Provide the [x, y] coordinate of the cell's center where the given text is located.  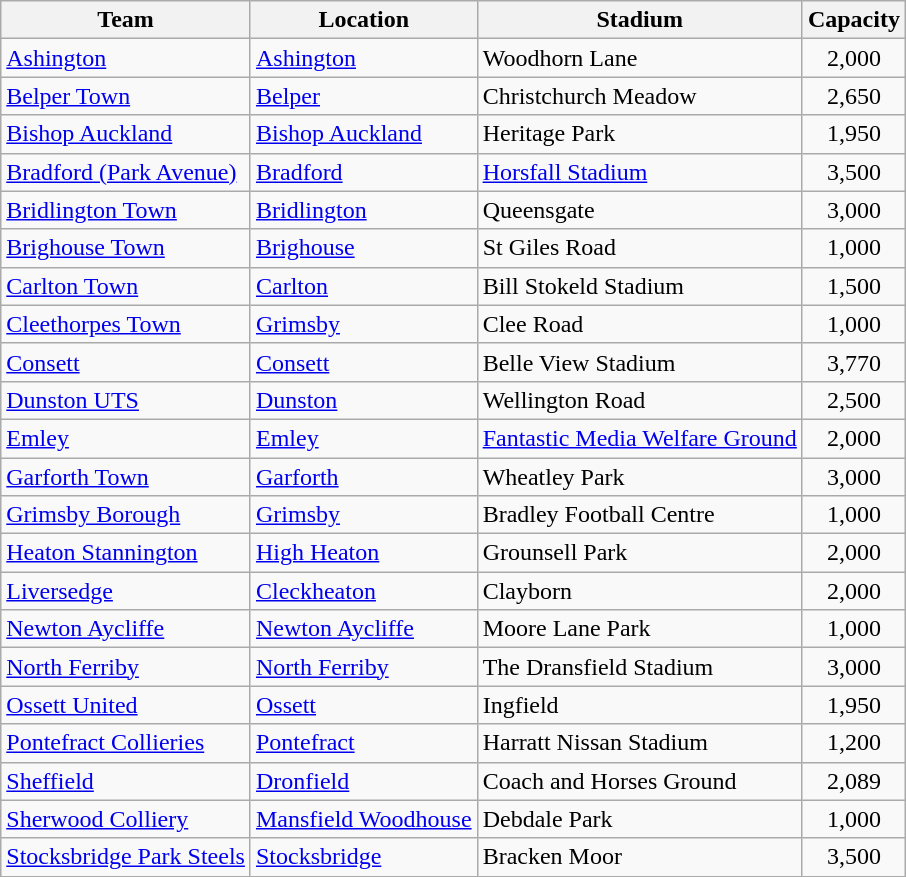
Bradford (Park Avenue) [126, 172]
Pontefract Collieries [126, 743]
Pontefract [364, 743]
Belper [364, 96]
Horsfall Stadium [640, 172]
2,650 [854, 96]
Cleckheaton [364, 591]
Mansfield Woodhouse [364, 819]
Garforth [364, 477]
Stocksbridge Park Steels [126, 857]
Capacity [854, 20]
Woodhorn Lane [640, 58]
Clee Road [640, 324]
Dunston UTS [126, 400]
1,500 [854, 286]
2,500 [854, 400]
Belle View Stadium [640, 362]
Grounsell Park [640, 553]
3,770 [854, 362]
Bradford [364, 172]
Moore Lane Park [640, 629]
Team [126, 20]
Garforth Town [126, 477]
Debdale Park [640, 819]
Brighouse Town [126, 248]
1,200 [854, 743]
2,089 [854, 781]
Sherwood Colliery [126, 819]
Heaton Stannington [126, 553]
St Giles Road [640, 248]
Ingfield [640, 705]
Brighouse [364, 248]
Coach and Horses Ground [640, 781]
Stadium [640, 20]
Heritage Park [640, 134]
Bridlington [364, 210]
Clayborn [640, 591]
Liversedge [126, 591]
Cleethorpes Town [126, 324]
Ossett [364, 705]
Dronfield [364, 781]
Wellington Road [640, 400]
High Heaton [364, 553]
Belper Town [126, 96]
Harratt Nissan Stadium [640, 743]
Bridlington Town [126, 210]
Ossett United [126, 705]
Stocksbridge [364, 857]
Grimsby Borough [126, 515]
Bradley Football Centre [640, 515]
Queensgate [640, 210]
Carlton Town [126, 286]
Dunston [364, 400]
Christchurch Meadow [640, 96]
Fantastic Media Welfare Ground [640, 438]
Sheffield [126, 781]
Bracken Moor [640, 857]
Location [364, 20]
Wheatley Park [640, 477]
Carlton [364, 286]
Bill Stokeld Stadium [640, 286]
The Dransfield Stadium [640, 667]
